Output the (X, Y) coordinate of the center of the cell containing the given text.  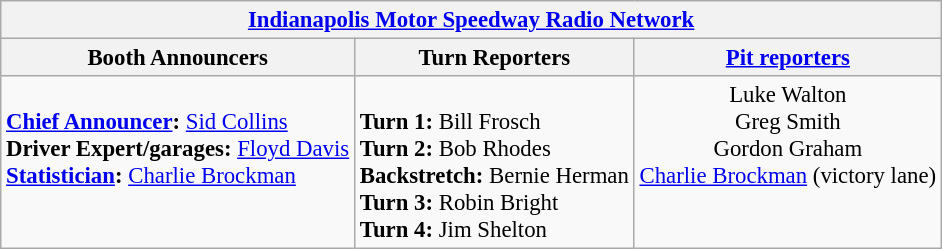
Chief Announcer: Sid Collins Driver Expert/garages: Floyd Davis Statistician: Charlie Brockman (178, 162)
Booth Announcers (178, 58)
Pit reporters (788, 58)
Turn Reporters (494, 58)
Indianapolis Motor Speedway Radio Network (472, 20)
Turn 1: Bill Frosch Turn 2: Bob Rhodes Backstretch: Bernie Herman Turn 3: Robin Bright Turn 4: Jim Shelton (494, 162)
Luke WaltonGreg SmithGordon GrahamCharlie Brockman (victory lane) (788, 162)
